From the cell containing the given text, extract its center point as [X, Y] coordinate. 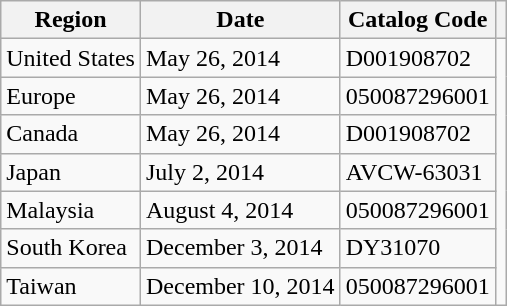
July 2, 2014 [240, 172]
DY31070 [418, 248]
Canada [71, 134]
December 3, 2014 [240, 248]
Malaysia [71, 210]
Catalog Code [418, 20]
South Korea [71, 248]
December 10, 2014 [240, 286]
AVCW-63031 [418, 172]
Date [240, 20]
Taiwan [71, 286]
August 4, 2014 [240, 210]
United States [71, 58]
Region [71, 20]
Japan [71, 172]
Europe [71, 96]
